Determine the (X, Y) coordinate at the center of the cell enclosing the given text.  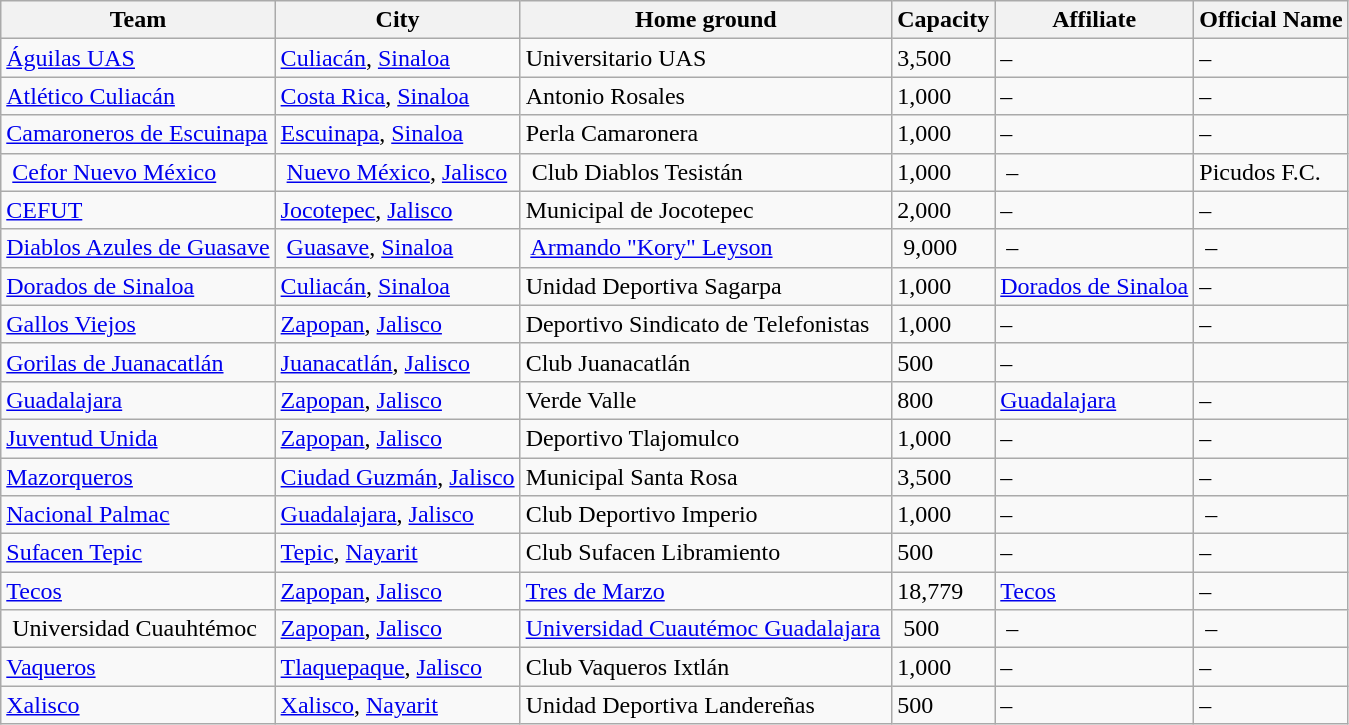
Municipal Santa Rosa (706, 477)
Mazorqueros (138, 477)
Official Name (1271, 20)
Club Vaqueros Ixtlán (706, 667)
Verde Valle (706, 400)
Universidad Cuauhtémoc (138, 629)
Municipal de Jocotepec (706, 210)
Universitario UAS (706, 58)
Gorilas de Juanacatlán (138, 362)
Armando "Kory" Leyson (706, 248)
Unidad Deportiva Landereñas (706, 705)
Deportivo Tlajomulco (706, 438)
Club Sufacen Libramiento (706, 553)
Diablos Azules de Guasave (138, 248)
Tres de Marzo (706, 591)
Sufacen Tepic (138, 553)
Jocotepec, Jalisco (398, 210)
Xalisco (138, 705)
Vaqueros (138, 667)
Guadalajara, Jalisco (398, 515)
CEFUT (138, 210)
Club Diablos Tesistán (706, 172)
Capacity (944, 20)
Ciudad Guzmán, Jalisco (398, 477)
Perla Camaronera (706, 134)
Picudos F.C. (1271, 172)
Guasave, Sinaloa (398, 248)
Tepic, Nayarit (398, 553)
2,000 (944, 210)
Nuevo México, Jalisco (398, 172)
Team (138, 20)
Nacional Palmac (138, 515)
Deportivo Sindicato de Telefonistas (706, 324)
Tlaquepaque, Jalisco (398, 667)
Affiliate (1094, 20)
Cefor Nuevo México (138, 172)
Camaroneros de Escuinapa (138, 134)
Juventud Unida (138, 438)
9,000 (944, 248)
Costa Rica, Sinaloa (398, 96)
Unidad Deportiva Sagarpa (706, 286)
Juanacatlán, Jalisco (398, 362)
Xalisco, Nayarit (398, 705)
Atlético Culiacán (138, 96)
Home ground (706, 20)
800 (944, 400)
Universidad Cuautémoc Guadalajara (706, 629)
Club Deportivo Imperio (706, 515)
18,779 (944, 591)
Gallos Viejos (138, 324)
Águilas UAS (138, 58)
Escuinapa, Sinaloa (398, 134)
Club Juanacatlán (706, 362)
Antonio Rosales (706, 96)
City (398, 20)
